Return the (x, y) coordinate for the center point of the cell that contains the specified text.  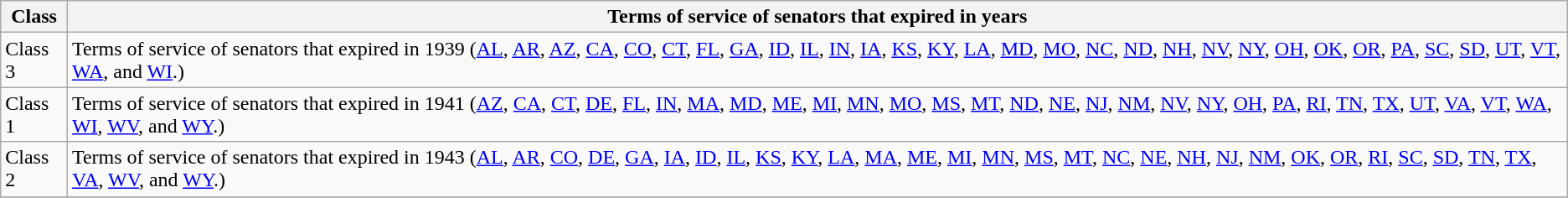
Class (34, 17)
Terms of service of senators that expired in years (818, 17)
Class 3 (34, 60)
Class 1 (34, 114)
Class 2 (34, 169)
